Extract the [X, Y] coordinate from the center of the cell holding the provided text.  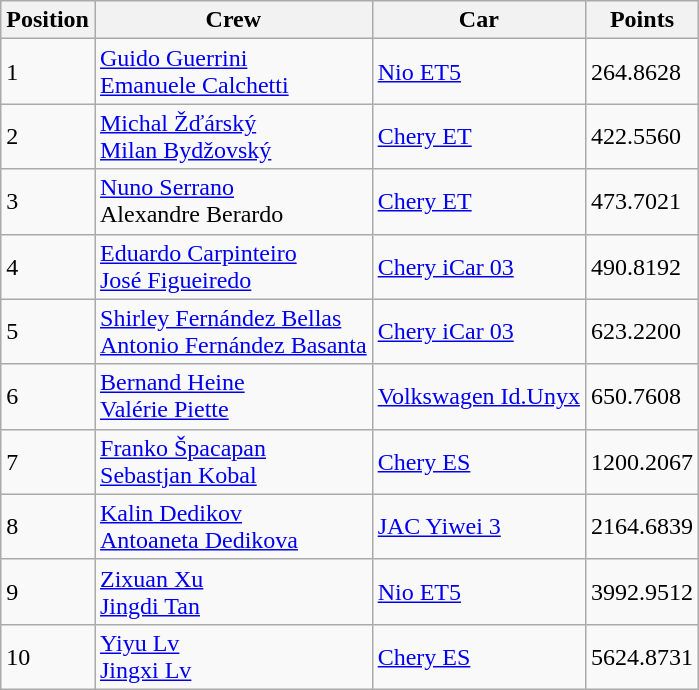
264.8628 [642, 72]
Eduardo Carpinteiro José Figueiredo [233, 266]
1200.2067 [642, 462]
Michal Žďárský Milan Bydžovský [233, 136]
Kalin Dedikov Antoaneta Dedikova [233, 526]
Position [48, 20]
7 [48, 462]
10 [48, 656]
2164.6839 [642, 526]
422.5560 [642, 136]
Franko Špacapan Sebastjan Kobal [233, 462]
3 [48, 202]
623.2200 [642, 332]
5 [48, 332]
JAC Yiwei 3 [478, 526]
Points [642, 20]
Crew [233, 20]
5624.8731 [642, 656]
3992.9512 [642, 592]
6 [48, 396]
4 [48, 266]
8 [48, 526]
650.7608 [642, 396]
Yiyu Lv Jingxi Lv [233, 656]
473.7021 [642, 202]
Shirley Fernández Bellas Antonio Fernández Basanta [233, 332]
Car [478, 20]
1 [48, 72]
Volkswagen Id.Unyx [478, 396]
Zixuan Xu Jingdi Tan [233, 592]
Guido Guerrini Emanuele Calchetti [233, 72]
9 [48, 592]
2 [48, 136]
490.8192 [642, 266]
Nuno Serrano Alexandre Berardo [233, 202]
Bernand Heine Valérie Piette [233, 396]
